Return the [x, y] coordinate for the center point of the cell that contains the specified text.  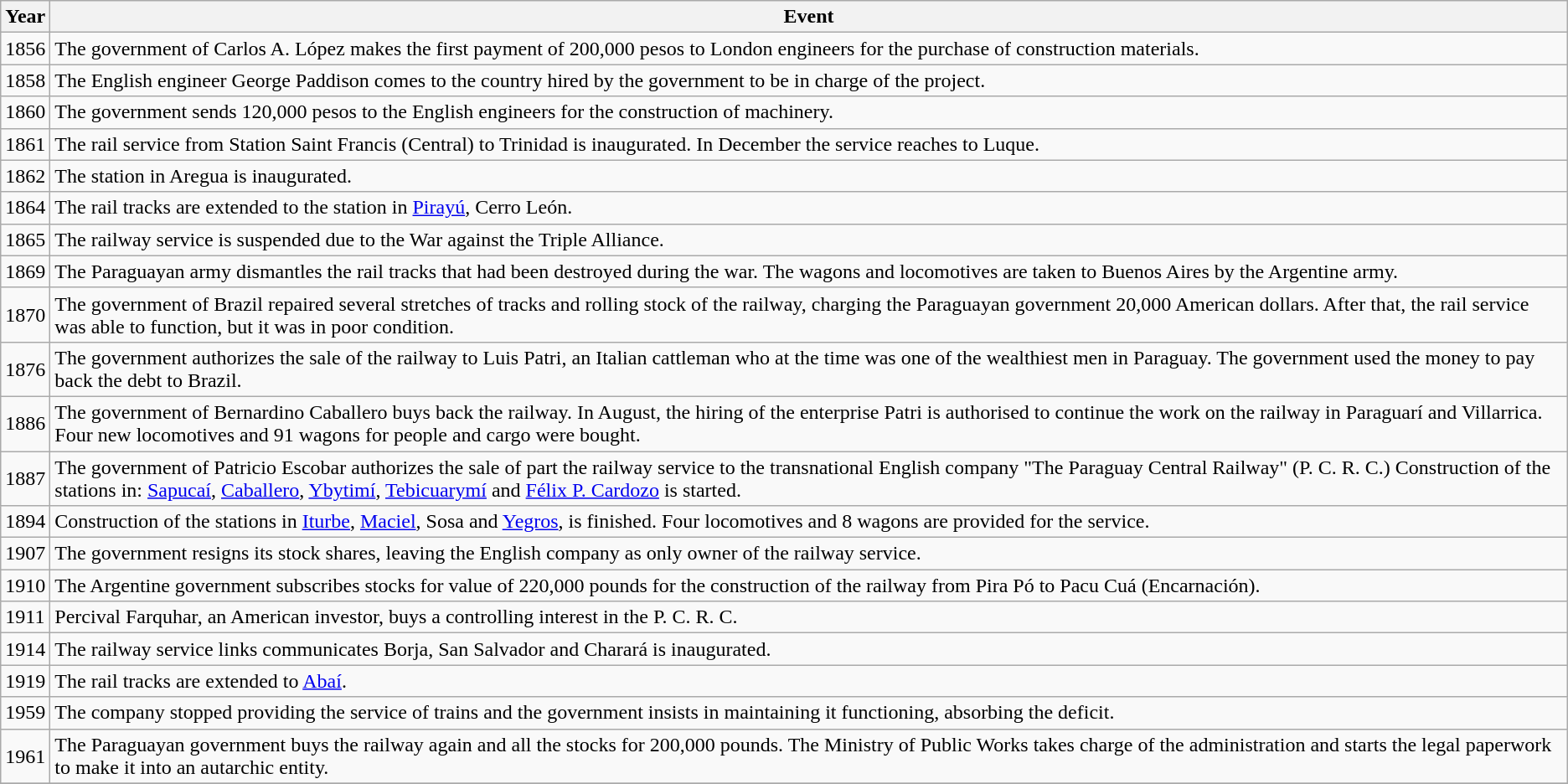
Event [809, 17]
1864 [25, 208]
The railway service links communicates Borja, San Salvador and Charará is inaugurated. [809, 649]
1861 [25, 144]
Construction of the stations in Iturbe, Maciel, Sosa and Yegros, is finished. Four locomotives and 8 wagons are provided for the service. [809, 522]
1856 [25, 49]
1870 [25, 315]
The Argentine government subscribes stocks for value of 220,000 pounds for the construction of the railway from Pira Pó to Pacu Cuá (Encarnación). [809, 585]
1860 [25, 112]
1887 [25, 477]
1919 [25, 681]
The government sends 120,000 pesos to the English engineers for the construction of machinery. [809, 112]
The rail service from Station Saint Francis (Central) to Trinidad is inaugurated. In December the service reaches to Luque. [809, 144]
1894 [25, 522]
1911 [25, 617]
The railway service is suspended due to the War against the Triple Alliance. [809, 240]
1886 [25, 424]
Percival Farquhar, an American investor, buys a controlling interest in the P. C. R. C. [809, 617]
The rail tracks are extended to the station in Pirayú, Cerro León. [809, 208]
The government of Carlos A. López makes the first payment of 200,000 pesos to London engineers for the purchase of construction materials. [809, 49]
The station in Aregua is inaugurated. [809, 176]
1914 [25, 649]
1869 [25, 271]
The company stopped providing the service of trains and the government insists in maintaining it functioning, absorbing the deficit. [809, 713]
1858 [25, 80]
1876 [25, 369]
The rail tracks are extended to Abaí. [809, 681]
1959 [25, 713]
1910 [25, 585]
The government resigns its stock shares, leaving the English company as only owner of the railway service. [809, 554]
1865 [25, 240]
1862 [25, 176]
Year [25, 17]
1961 [25, 756]
The English engineer George Paddison comes to the country hired by the government to be in charge of the project. [809, 80]
1907 [25, 554]
